Search for the cell housing the specified text and yield its (x, y) center coordinate. 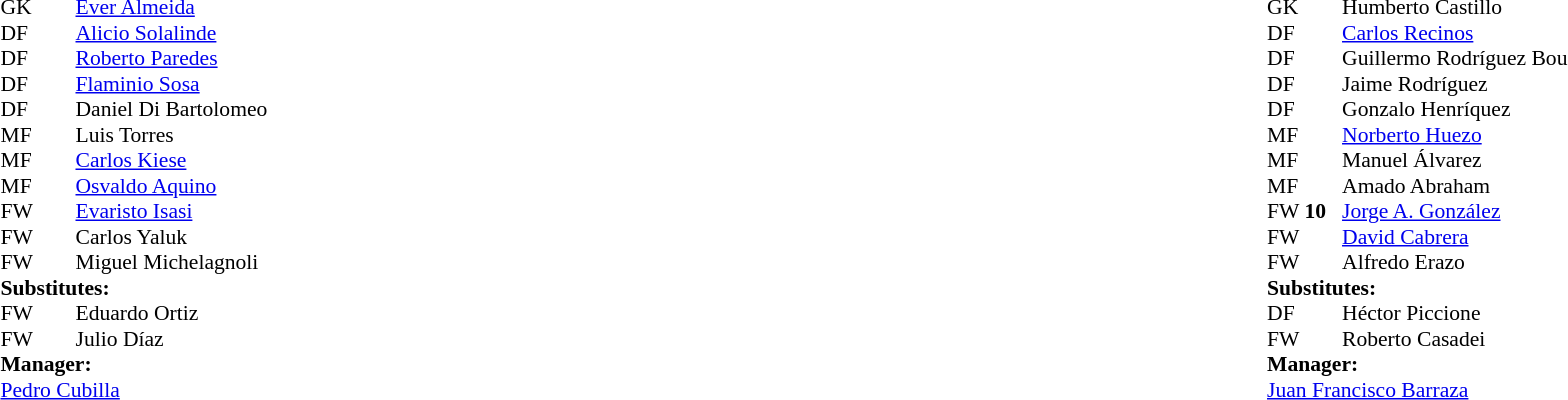
Alfredo Erazo (1454, 263)
Manuel Álvarez (1454, 161)
David Cabrera (1454, 237)
Roberto Paredes (172, 59)
Jaime Rodríguez (1454, 84)
Daniel Di Bartolomeo (172, 109)
10 (1324, 211)
Gonzalo Henríquez (1454, 109)
Alicio Solalinde (172, 33)
Osvaldo Aquino (172, 186)
Flaminio Sosa (172, 84)
Evaristo Isasi (172, 211)
Jorge A. González (1454, 211)
Norberto Huezo (1454, 135)
Julio Díaz (172, 339)
Roberto Casadei (1454, 339)
Miguel Michelagnoli (172, 263)
Amado Abraham (1454, 186)
Guillermo Rodríguez Bou (1454, 59)
Héctor Piccione (1454, 313)
Eduardo Ortiz (172, 313)
Carlos Recinos (1454, 33)
Carlos Kiese (172, 161)
Luis Torres (172, 135)
Carlos Yaluk (172, 237)
